Locate the cell with the specified text and output its [x, y] center coordinate. 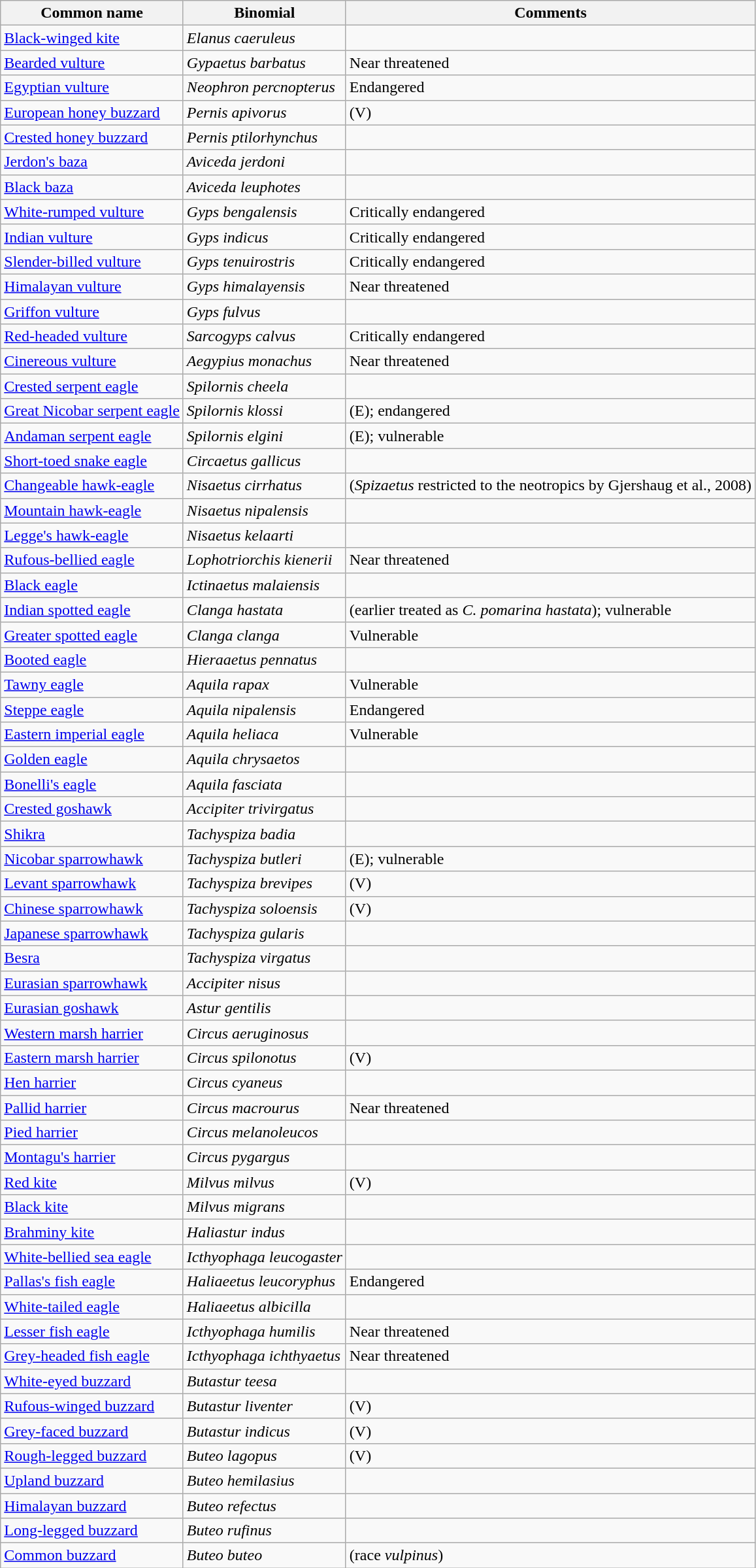
Pied harrier [92, 1133]
Clanga clanga [264, 635]
Nisaetus nipalensis [264, 510]
Indian vulture [92, 237]
Tachyspiza soloensis [264, 909]
Mountain hawk-eagle [92, 510]
Spilornis elgini [264, 436]
Gyps himalayensis [264, 286]
Himalayan buzzard [92, 1505]
Common name [92, 13]
Spilornis klossi [264, 411]
Neophron percnopterus [264, 88]
Circus pygargus [264, 1158]
Red-headed vulture [92, 337]
Brahminy kite [92, 1232]
Slender-billed vulture [92, 261]
Astur gentilis [264, 1008]
Aquila fasciata [264, 784]
White-rumped vulture [92, 212]
Tachyspiza brevipes [264, 884]
Circus macrourus [264, 1108]
Crested goshawk [92, 809]
Grey-faced buzzard [92, 1431]
Bonelli's eagle [92, 784]
Booted eagle [92, 659]
Buteo buteo [264, 1556]
Crested honey buzzard [92, 137]
Binomial [264, 13]
Aviceda leuphotes [264, 187]
Cinereous vulture [92, 361]
Golden eagle [92, 759]
White-bellied sea eagle [92, 1257]
European honey buzzard [92, 112]
Aviceda jerdoni [264, 162]
Lesser fish eagle [92, 1331]
Haliastur indus [264, 1232]
Butastur indicus [264, 1431]
Accipiter trivirgatus [264, 809]
Montagu's harrier [92, 1158]
(E); endangered [550, 411]
Long-legged buzzard [92, 1531]
Aegypius monachus [264, 361]
Rufous-winged buzzard [92, 1406]
(earlier treated as C. pomarina hastata); vulnerable [550, 610]
Icthyophaga ichthyaetus [264, 1356]
Indian spotted eagle [92, 610]
Buteo lagopus [264, 1456]
Milvus milvus [264, 1182]
Black kite [92, 1207]
Steppe eagle [92, 709]
Gyps fulvus [264, 312]
Crested serpent eagle [92, 386]
Nicobar sparrowhawk [92, 859]
Common buzzard [92, 1556]
Elanus caeruleus [264, 38]
Red kite [92, 1182]
Greater spotted eagle [92, 635]
(race vulpinus) [550, 1556]
Gyps indicus [264, 237]
Great Nicobar serpent eagle [92, 411]
Grey-headed fish eagle [92, 1356]
Nisaetus cirrhatus [264, 486]
Spilornis cheela [264, 386]
Icthyophaga leucogaster [264, 1257]
Circaetus gallicus [264, 461]
Andaman serpent eagle [92, 436]
Haliaeetus leucoryphus [264, 1282]
Aquila nipalensis [264, 709]
Upland buzzard [92, 1480]
Tachyspiza gularis [264, 933]
Black baza [92, 187]
Pallas's fish eagle [92, 1282]
Chinese sparrowhawk [92, 909]
Black eagle [92, 585]
Eurasian sparrowhawk [92, 983]
Shikra [92, 834]
Hieraaetus pennatus [264, 659]
Jerdon's baza [92, 162]
Accipiter nisus [264, 983]
Aquila chrysaetos [264, 759]
Tachyspiza butleri [264, 859]
Circus aeruginosus [264, 1033]
Nisaetus kelaarti [264, 535]
Short-toed snake eagle [92, 461]
Aquila heliaca [264, 735]
Pallid harrier [92, 1108]
Comments [550, 13]
Besra [92, 958]
Levant sparrowhawk [92, 884]
(Spizaetus restricted to the neotropics by Gjershaug et al., 2008) [550, 486]
Circus cyaneus [264, 1082]
Eastern marsh harrier [92, 1058]
White-tailed eagle [92, 1307]
Aquila rapax [264, 684]
Sarcogyps calvus [264, 337]
Circus melanoleucos [264, 1133]
Japanese sparrowhawk [92, 933]
Ictinaetus malaiensis [264, 585]
Pernis apivorus [264, 112]
Egyptian vulture [92, 88]
Butastur liventer [264, 1406]
Bearded vulture [92, 63]
Eurasian goshawk [92, 1008]
Changeable hawk-eagle [92, 486]
Black-winged kite [92, 38]
Tachyspiza virgatus [264, 958]
White-eyed buzzard [92, 1381]
Hen harrier [92, 1082]
Haliaeetus albicilla [264, 1307]
Rufous-bellied eagle [92, 560]
Tawny eagle [92, 684]
Butastur teesa [264, 1381]
Himalayan vulture [92, 286]
Clanga hastata [264, 610]
Circus spilonotus [264, 1058]
Icthyophaga humilis [264, 1331]
Buteo refectus [264, 1505]
Gyps tenuirostris [264, 261]
Milvus migrans [264, 1207]
Lophotriorchis kienerii [264, 560]
Legge's hawk-eagle [92, 535]
Gypaetus barbatus [264, 63]
Gyps bengalensis [264, 212]
Eastern imperial eagle [92, 735]
Pernis ptilorhynchus [264, 137]
Western marsh harrier [92, 1033]
Griffon vulture [92, 312]
Buteo hemilasius [264, 1480]
Buteo rufinus [264, 1531]
Rough-legged buzzard [92, 1456]
Tachyspiza badia [264, 834]
